Return the [x, y] coordinate for the center point of the cell that contains the specified text.  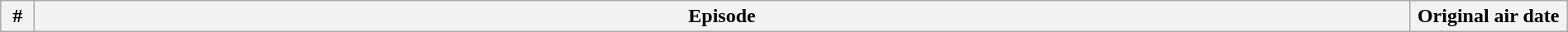
Original air date [1489, 16]
Episode [722, 16]
# [18, 16]
